Output the (x, y) coordinate of the center of the cell containing the given text.  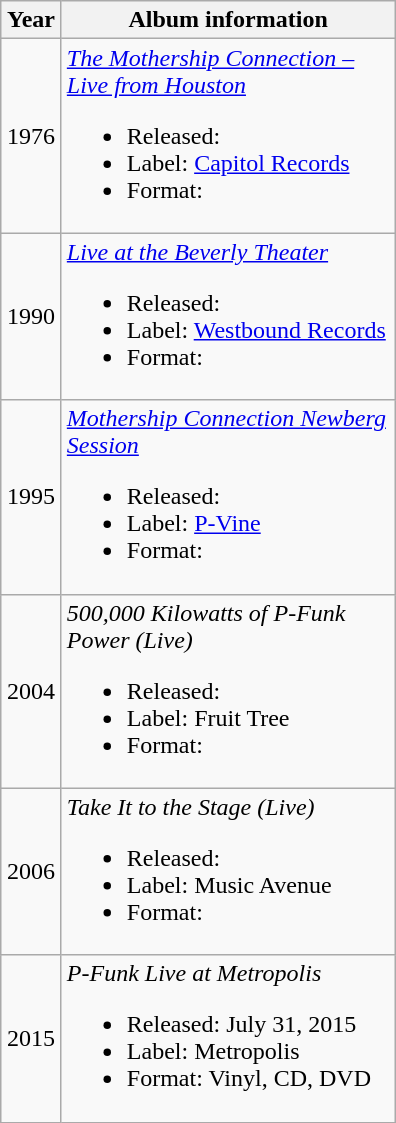
Take It to the Stage (Live)Released:Label: Music AvenueFormat: (228, 872)
The Mothership Connection – Live from HoustonReleased:Label: Capitol RecordsFormat: (228, 136)
2004 (32, 691)
Album information (228, 20)
1995 (32, 497)
Year (32, 20)
2006 (32, 872)
500,000 Kilowatts of P-Funk Power (Live)Released:Label: Fruit TreeFormat: (228, 691)
P-Funk Live at MetropolisReleased: July 31, 2015Label: MetropolisFormat: Vinyl, CD, DVD (228, 1038)
1976 (32, 136)
Live at the Beverly TheaterReleased:Label: Westbound RecordsFormat: (228, 316)
2015 (32, 1038)
Mothership Connection Newberg SessionReleased:Label: P-VineFormat: (228, 497)
1990 (32, 316)
